Return the [x, y] coordinate for the center point of the cell that contains the specified text.  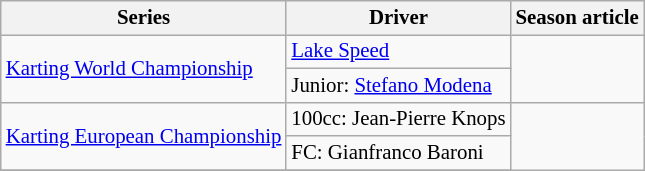
Season article [578, 18]
Karting World Championship [144, 68]
Driver [398, 18]
Karting European Championship [144, 136]
Junior: Stefano Modena [398, 85]
Lake Speed [398, 51]
Series [144, 18]
100cc: Jean-Pierre Knops [398, 119]
FC: Gianfranco Baroni [398, 153]
